Output the (X, Y) coordinate of the center of the cell containing the given text.  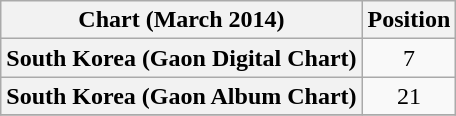
21 (409, 96)
Chart (March 2014) (182, 20)
South Korea (Gaon Album Chart) (182, 96)
Position (409, 20)
7 (409, 58)
South Korea (Gaon Digital Chart) (182, 58)
